Pinpoint the cell where the given text exists, returning its (X, Y) midpoint coordinate. 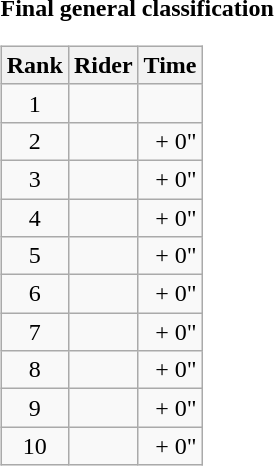
8 (34, 370)
Rider (103, 65)
2 (34, 141)
4 (34, 217)
6 (34, 294)
Time (170, 65)
7 (34, 332)
3 (34, 179)
9 (34, 408)
1 (34, 103)
10 (34, 446)
5 (34, 256)
Rank (34, 65)
